Search for the cell housing the specified text and yield its (x, y) center coordinate. 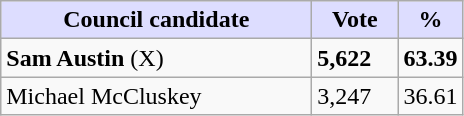
Michael McCluskey (156, 96)
36.61 (430, 96)
Council candidate (156, 20)
63.39 (430, 58)
5,622 (355, 58)
% (430, 20)
Vote (355, 20)
Sam Austin (X) (156, 58)
3,247 (355, 96)
